Pinpoint the cell where the given text exists, returning its [X, Y] midpoint coordinate. 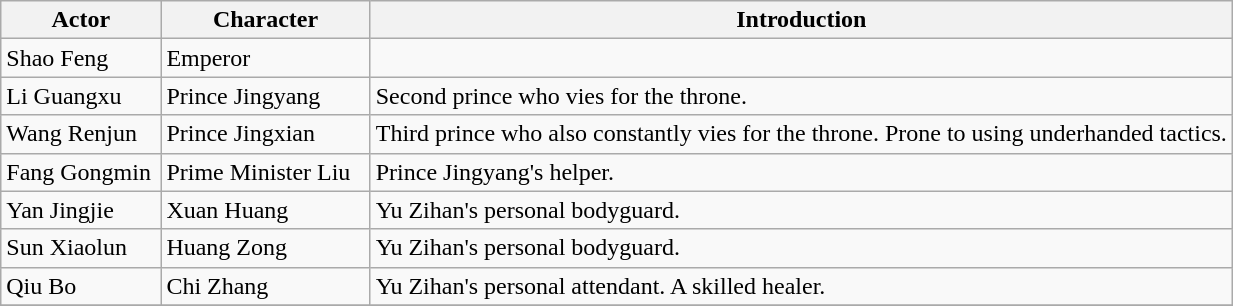
Third prince who also constantly vies for the throne. Prone to using underhanded tactics. [801, 134]
Prince Jingxian [266, 134]
Prince Jingyang [266, 96]
Qiu Bo [81, 286]
Li Guangxu [81, 96]
Emperor [266, 58]
Prime Minister Liu [266, 172]
Yan Jingjie [81, 210]
Huang Zong [266, 248]
Introduction [801, 20]
Prince Jingyang's helper. [801, 172]
Wang Renjun [81, 134]
Xuan Huang [266, 210]
Chi Zhang [266, 286]
Actor [81, 20]
Sun Xiaolun [81, 248]
Fang Gongmin [81, 172]
Second prince who vies for the throne. [801, 96]
Character [266, 20]
Yu Zihan's personal attendant. A skilled healer. [801, 286]
Shao Feng [81, 58]
